Find where the given text appears and provide that cell's center as (X, Y) coordinate. 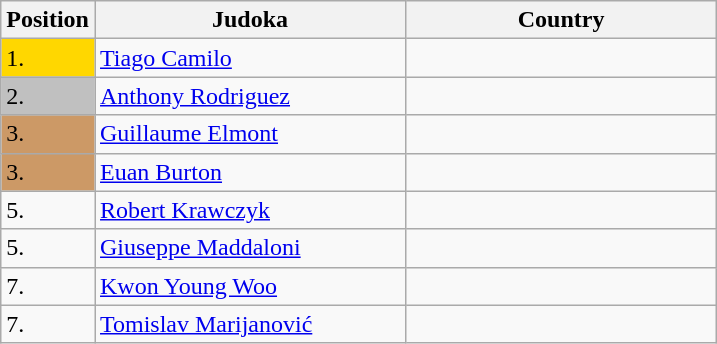
1. (48, 58)
Tomislav Marijanović (250, 324)
Giuseppe Maddaloni (250, 248)
Tiago Camilo (250, 58)
Country (562, 20)
Kwon Young Woo (250, 286)
2. (48, 96)
Robert Krawczyk (250, 210)
Euan Burton (250, 172)
Position (48, 20)
Guillaume Elmont (250, 134)
Judoka (250, 20)
Anthony Rodriguez (250, 96)
